For the text-containing cell, return its midpoint in [x, y] coordinate format. 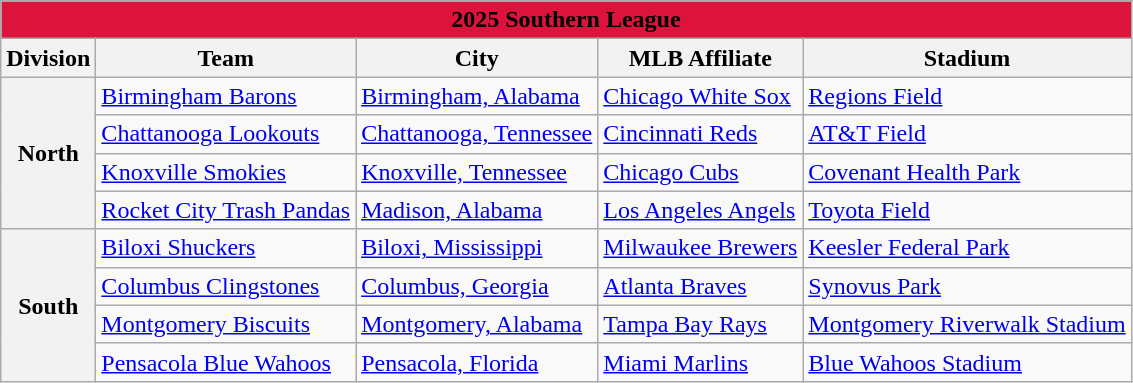
Keesler Federal Park [967, 248]
Chicago Cubs [700, 172]
Columbus Clingstones [226, 286]
South [48, 305]
Cincinnati Reds [700, 134]
Montgomery Riverwalk Stadium [967, 324]
Team [226, 58]
Columbus, Georgia [477, 286]
Biloxi, Mississippi [477, 248]
Montgomery Biscuits [226, 324]
Blue Wahoos Stadium [967, 362]
Regions Field [967, 96]
Birmingham, Alabama [477, 96]
Madison, Alabama [477, 210]
Miami Marlins [700, 362]
Biloxi Shuckers [226, 248]
Chattanooga Lookouts [226, 134]
Stadium [967, 58]
Chattanooga, Tennessee [477, 134]
Division [48, 58]
AT&T Field [967, 134]
Milwaukee Brewers [700, 248]
Toyota Field [967, 210]
2025 Southern League [566, 20]
Rocket City Trash Pandas [226, 210]
Chicago White Sox [700, 96]
Knoxville Smokies [226, 172]
Los Angeles Angels [700, 210]
Montgomery, Alabama [477, 324]
Pensacola Blue Wahoos [226, 362]
Covenant Health Park [967, 172]
Synovus Park [967, 286]
Tampa Bay Rays [700, 324]
Pensacola, Florida [477, 362]
City [477, 58]
Birmingham Barons [226, 96]
North [48, 153]
MLB Affiliate [700, 58]
Atlanta Braves [700, 286]
Knoxville, Tennessee [477, 172]
